Locate the cell with the specified text and output its [X, Y] center coordinate. 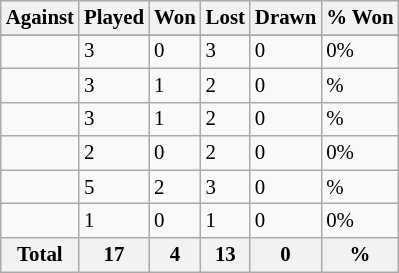
% Won [360, 18]
Lost [226, 18]
Played [114, 18]
13 [226, 255]
Total [40, 255]
5 [114, 187]
Won [175, 18]
Drawn [286, 18]
Against [40, 18]
4 [175, 255]
17 [114, 255]
